Return the (X, Y) coordinate for the center point of the cell that contains the specified text.  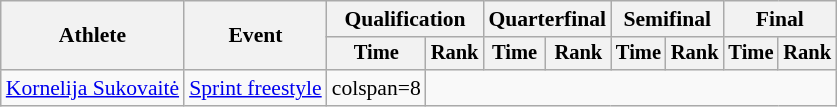
Athlete (92, 36)
colspan=8 (376, 88)
Kornelija Sukovaitė (92, 88)
Quarterfinal (547, 19)
Qualification (406, 19)
Event (256, 36)
Semifinal (667, 19)
Final (780, 19)
Sprint freestyle (256, 88)
